Detect which cell encompasses the target text, then output its [x, y] center coordinate. 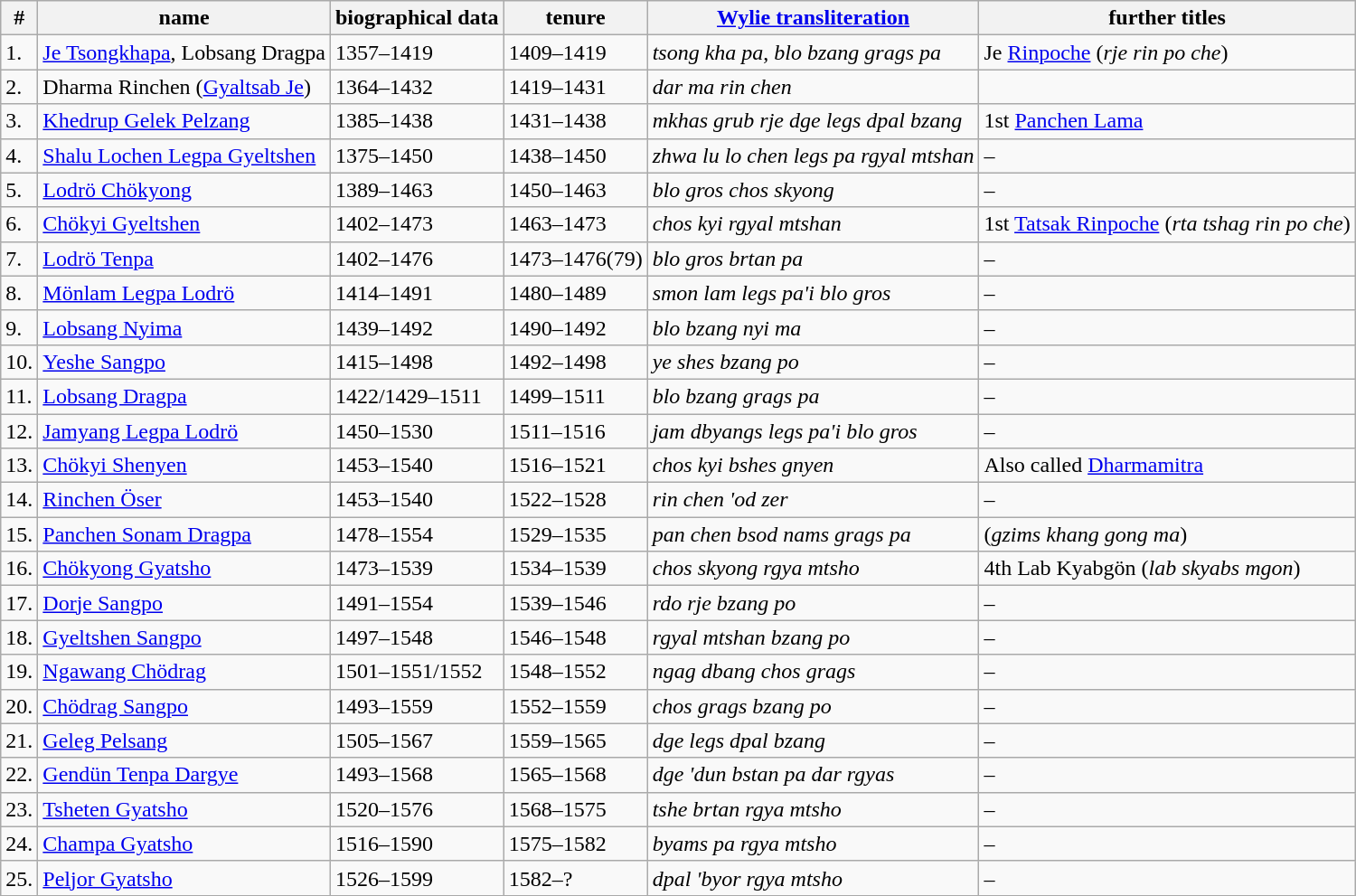
18. [20, 637]
1499–1511 [575, 396]
5. [20, 190]
Lodrö Tenpa [184, 259]
dpal 'byor rgya mtsho [814, 878]
1501–1551/1552 [417, 672]
22. [20, 775]
1357–1419 [417, 52]
biographical data [417, 18]
1511–1516 [575, 431]
1419–1431 [575, 87]
blo gros brtan pa [814, 259]
dge legs dpal bzang [814, 740]
1385–1438 [417, 121]
ye shes bzang po [814, 362]
1565–1568 [575, 775]
1450–1463 [575, 190]
1520–1576 [417, 809]
blo gros chos skyong [814, 190]
1582–? [575, 878]
Shalu Lochen Legpa Gyeltshen [184, 156]
Wylie transliteration [814, 18]
mkhas grub rje dge legs dpal bzang [814, 121]
4. [20, 156]
dge 'dun bstan pa dar rgyas [814, 775]
1539–1546 [575, 603]
1480–1489 [575, 293]
1575–1582 [575, 844]
zhwa lu lo chen legs pa rgyal mtshan [814, 156]
1529–1535 [575, 534]
4th Lab Kyabgön (lab skyabs mgon) [1167, 569]
rdo rje bzang po [814, 603]
1534–1539 [575, 569]
20. [20, 706]
1414–1491 [417, 293]
1492–1498 [575, 362]
1516–1590 [417, 844]
1389–1463 [417, 190]
rgyal mtshan bzang po [814, 637]
1490–1492 [575, 327]
Geleg Pelsang [184, 740]
name [184, 18]
Ngawang Chödrag [184, 672]
1491–1554 [417, 603]
Chödrag Sangpo [184, 706]
chos kyi rgyal mtshan [814, 224]
blo bzang nyi ma [814, 327]
Lodrö Chökyong [184, 190]
blo bzang grags pa [814, 396]
9. [20, 327]
14. [20, 500]
1438–1450 [575, 156]
1493–1559 [417, 706]
1375–1450 [417, 156]
Gyeltshen Sangpo [184, 637]
1493–1568 [417, 775]
tsong kha pa, blo bzang grags pa [814, 52]
12. [20, 431]
1516–1521 [575, 466]
smon lam legs pa'i blo gros [814, 293]
8. [20, 293]
1478–1554 [417, 534]
Rinchen Öser [184, 500]
Lobsang Nyima [184, 327]
1402–1476 [417, 259]
chos skyong rgya mtsho [814, 569]
Dharma Rinchen (Gyaltsab Je) [184, 87]
Yeshe Sangpo [184, 362]
3. [20, 121]
Tsheten Gyatsho [184, 809]
11. [20, 396]
1431–1438 [575, 121]
1505–1567 [417, 740]
tenure [575, 18]
1568–1575 [575, 809]
1450–1530 [417, 431]
1439–1492 [417, 327]
17. [20, 603]
Also called Dharmamitra [1167, 466]
10. [20, 362]
ngag dbang chos grags [814, 672]
1552–1559 [575, 706]
1422/1429–1511 [417, 396]
Chökyong Gyatsho [184, 569]
13. [20, 466]
dar ma rin chen [814, 87]
Chökyi Shenyen [184, 466]
tshe brtan rgya mtsho [814, 809]
chos grags bzang po [814, 706]
1546–1548 [575, 637]
Je Rinpoche (rje rin po che) [1167, 52]
Peljor Gyatsho [184, 878]
Khedrup Gelek Pelzang [184, 121]
23. [20, 809]
pan chen bsod nams grags pa [814, 534]
21. [20, 740]
# [20, 18]
Je Tsongkhapa, Lobsang Dragpa [184, 52]
(gzims khang gong ma) [1167, 534]
rin chen 'od zer [814, 500]
2. [20, 87]
1409–1419 [575, 52]
1402–1473 [417, 224]
1559–1565 [575, 740]
25. [20, 878]
Panchen Sonam Dragpa [184, 534]
Jamyang Legpa Lodrö [184, 431]
Champa Gyatsho [184, 844]
24. [20, 844]
Dorje Sangpo [184, 603]
1473–1539 [417, 569]
byams pa rgya mtsho [814, 844]
1415–1498 [417, 362]
1364–1432 [417, 87]
1463–1473 [575, 224]
16. [20, 569]
chos kyi bshes gnyen [814, 466]
Gendün Tenpa Dargye [184, 775]
1473–1476(79) [575, 259]
1. [20, 52]
1526–1599 [417, 878]
1st Panchen Lama [1167, 121]
7. [20, 259]
1497–1548 [417, 637]
6. [20, 224]
Mönlam Legpa Lodrö [184, 293]
jam dbyangs legs pa'i blo gros [814, 431]
1522–1528 [575, 500]
19. [20, 672]
1548–1552 [575, 672]
1st Tatsak Rinpoche (rta tshag rin po che) [1167, 224]
Chökyi Gyeltshen [184, 224]
Lobsang Dragpa [184, 396]
15. [20, 534]
further titles [1167, 18]
